Scan for the cell matching the given text and deliver its [x, y] coordinate at center. 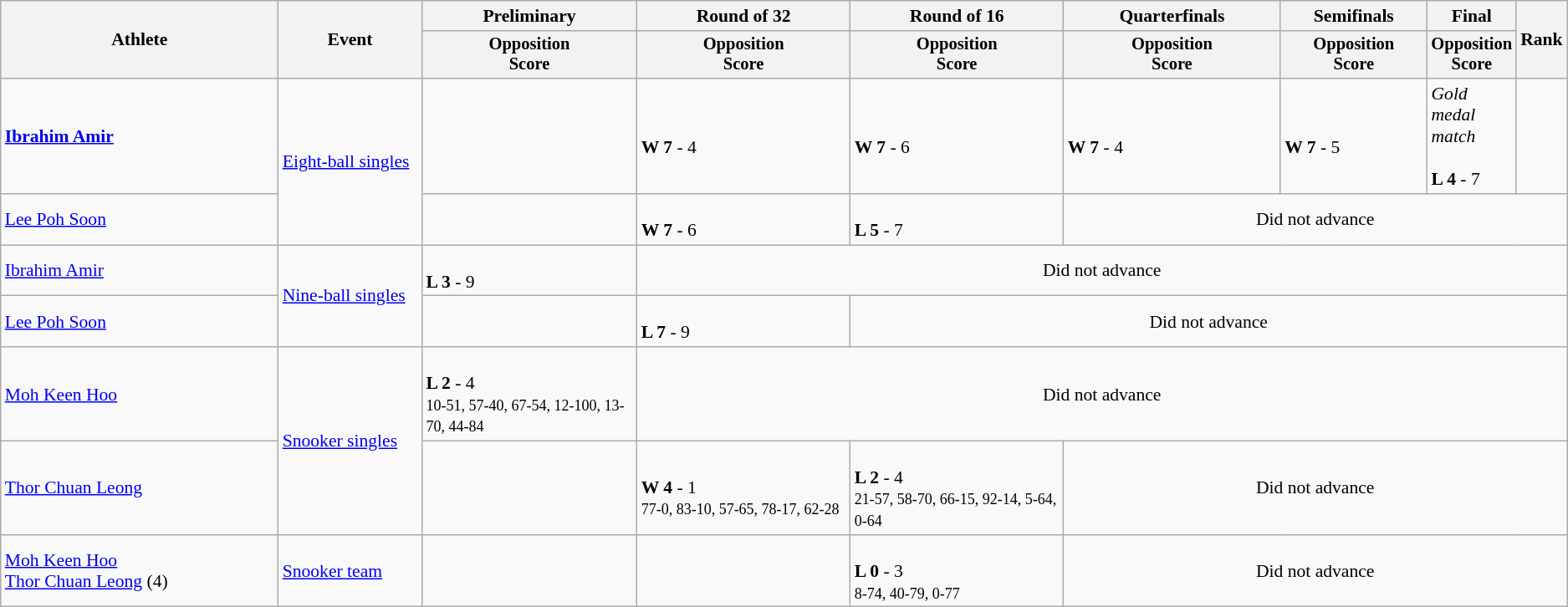
Semifinals [1353, 16]
Round of 16 [957, 16]
Eight-ball singles [350, 162]
L 5 - 7 [957, 219]
Rank [1542, 40]
W 7 - 5 [1353, 136]
L 2 - 421-57, 58-70, 66-15, 92-14, 5-64, 0-64 [957, 488]
L 7 - 9 [744, 321]
Moh Keen Hoo [140, 394]
Event [350, 40]
Nine-ball singles [350, 296]
W 4 - 177-0, 83-10, 57-65, 78-17, 62-28 [744, 488]
L 3 - 9 [529, 271]
L 2 - 410-51, 57-40, 67-54, 12-100, 13-70, 44-84 [529, 394]
Final [1472, 16]
Thor Chuan Leong [140, 488]
Gold medal matchL 4 - 7 [1472, 136]
Preliminary [529, 16]
Round of 32 [744, 16]
Athlete [140, 40]
Snooker singles [350, 441]
Quarterfinals [1172, 16]
